Scan for the cell matching the given text and deliver its (X, Y) coordinate at center. 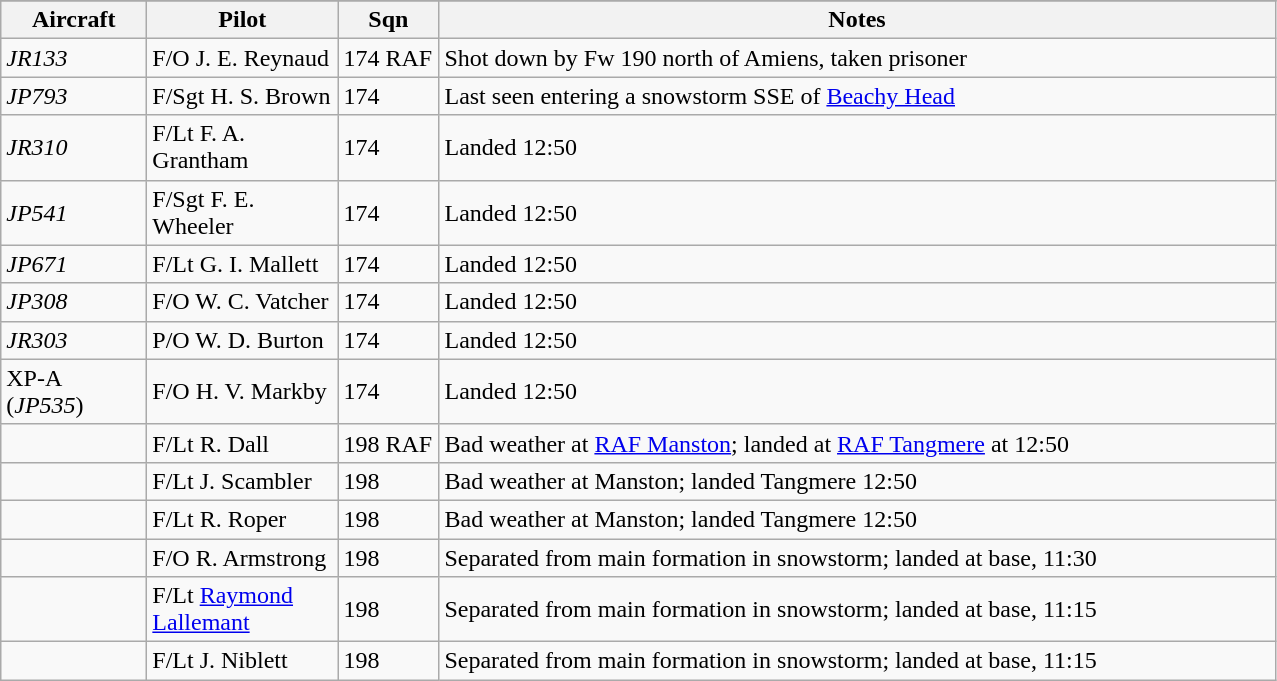
F/Lt J. Niblett (242, 661)
F/Sgt F. E. Wheeler (242, 212)
F/Lt G. I. Mallett (242, 264)
F/Lt J. Scambler (242, 481)
F/O J. E. Reynaud (242, 58)
Bad weather at RAF Manston; landed at RAF Tangmere at 12:50 (857, 443)
F/O R. Armstrong (242, 557)
F/O W. C. Vatcher (242, 302)
XP-A (JP535) (74, 392)
JP541 (74, 212)
JP308 (74, 302)
F/Lt F. A. Grantham (242, 148)
F/Lt R. Dall (242, 443)
JP793 (74, 96)
F/Lt Raymond Lallemant (242, 610)
Aircraft (74, 20)
JR133 (74, 58)
F/Sgt H. S. Brown (242, 96)
F/Lt R. Roper (242, 519)
Sqn (388, 20)
198 RAF (388, 443)
JR303 (74, 340)
Separated from main formation in snowstorm; landed at base, 11:30 (857, 557)
JP671 (74, 264)
Last seen entering a snowstorm SSE of Beachy Head (857, 96)
Pilot (242, 20)
P/O W. D. Burton (242, 340)
F/O H. V. Markby (242, 392)
Notes (857, 20)
Shot down by Fw 190 north of Amiens, taken prisoner (857, 58)
174 RAF (388, 58)
JR310 (74, 148)
